Scan for the cell matching the given text and deliver its (X, Y) coordinate at center. 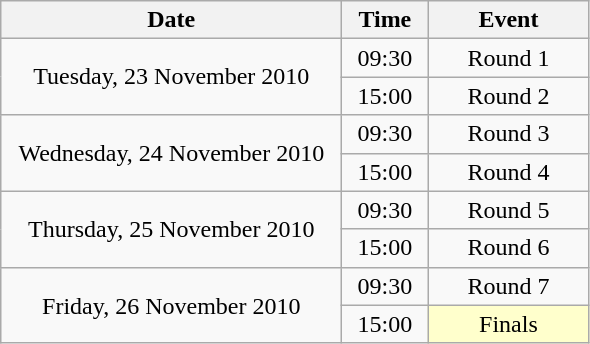
Round 3 (508, 134)
Round 6 (508, 248)
Round 2 (508, 96)
Date (172, 20)
Event (508, 20)
Tuesday, 23 November 2010 (172, 77)
Wednesday, 24 November 2010 (172, 153)
Round 7 (508, 286)
Round 5 (508, 210)
Round 1 (508, 58)
Finals (508, 324)
Friday, 26 November 2010 (172, 305)
Round 4 (508, 172)
Time (385, 20)
Thursday, 25 November 2010 (172, 229)
